Extract the (X, Y) coordinate from the center of the cell holding the provided text.  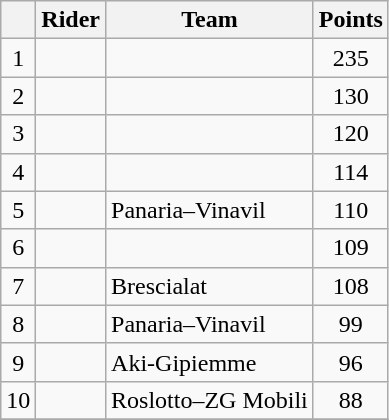
235 (350, 58)
7 (18, 286)
6 (18, 248)
88 (350, 400)
110 (350, 210)
Roslotto–ZG Mobili (210, 400)
Brescialat (210, 286)
5 (18, 210)
4 (18, 172)
1 (18, 58)
Points (350, 20)
108 (350, 286)
109 (350, 248)
96 (350, 362)
99 (350, 324)
Rider (71, 20)
10 (18, 400)
114 (350, 172)
120 (350, 134)
130 (350, 96)
Team (210, 20)
8 (18, 324)
2 (18, 96)
9 (18, 362)
Aki-Gipiemme (210, 362)
3 (18, 134)
